Extract the (X, Y) coordinate from the center of the cell holding the provided text.  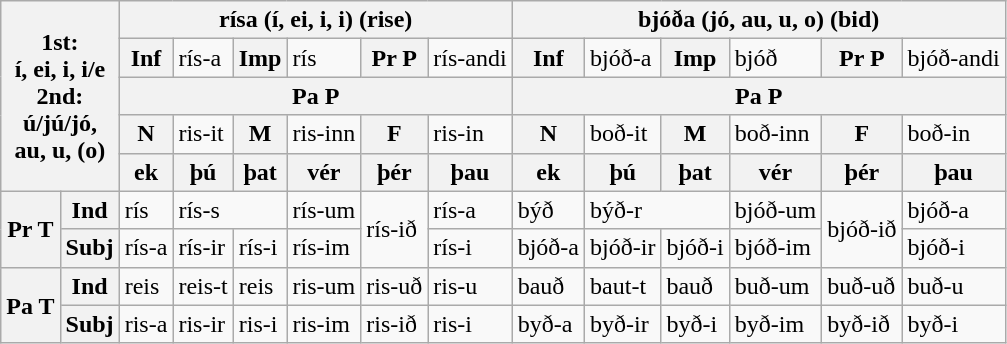
ris-im (324, 324)
ris-um (324, 286)
baut-t (623, 286)
býð (548, 210)
buð-um (775, 286)
ris-it (203, 134)
bjóða (jó, au, u, o) (bid) (758, 20)
ris-uð (394, 286)
rís-ið (394, 229)
bjóð-andi (954, 58)
ris-u (470, 286)
Pa T (30, 305)
ris-in (470, 134)
ris-ir (203, 324)
rís-um (324, 210)
bjóð-ið (862, 229)
bjóð-um (775, 210)
ris-inn (324, 134)
rís-ir (203, 248)
bjóð (775, 58)
boð-inn (775, 134)
byð-a (548, 324)
boð-it (623, 134)
ris-ið (394, 324)
byð-ir (623, 324)
byð-im (775, 324)
1st: í, ei, i, i/e 2nd: ú/jú/jó, au, u, (o) (60, 96)
ris-a (146, 324)
reis-t (203, 286)
býð-r (658, 210)
bjóð-im (775, 248)
buð-u (954, 286)
rís-s (230, 210)
rísa (í, ei, i, i) (rise) (316, 20)
buð-uð (862, 286)
rís-andi (470, 58)
rís-im (324, 248)
byð-ið (862, 324)
boð-in (954, 134)
Pr T (30, 229)
bjóð-ir (623, 248)
